Locate the cell with the specified text and output its [x, y] center coordinate. 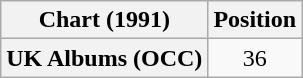
UK Albums (OCC) [104, 58]
36 [255, 58]
Position [255, 20]
Chart (1991) [104, 20]
